Search for the cell housing the specified text and yield its [x, y] center coordinate. 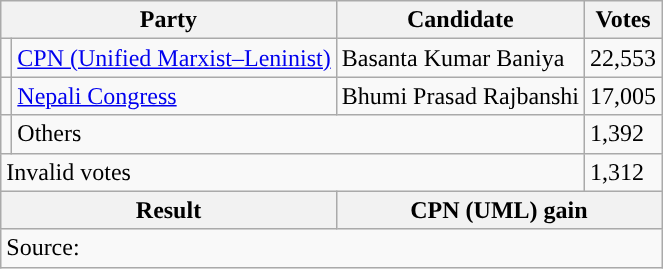
1,312 [624, 172]
Result [168, 210]
Candidate [460, 20]
Party [168, 20]
Nepali Congress [174, 96]
17,005 [624, 96]
CPN (Unified Marxist–Leninist) [174, 58]
Votes [624, 20]
Bhumi Prasad Rajbanshi [460, 96]
Basanta Kumar Baniya [460, 58]
CPN (UML) gain [498, 210]
22,553 [624, 58]
1,392 [624, 134]
Source: [332, 248]
Invalid votes [293, 172]
Others [298, 134]
